Pinpoint the cell where the given text exists, returning its (x, y) midpoint coordinate. 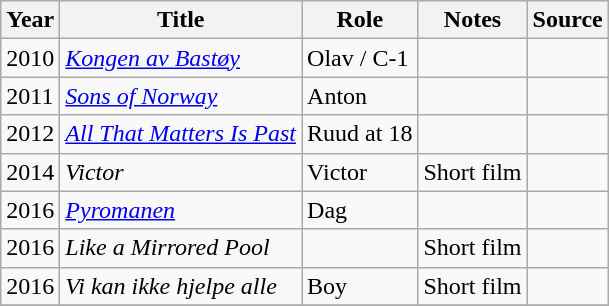
Anton (360, 96)
Vi kan ikke hjelpe alle (181, 286)
Boy (360, 286)
Year (30, 20)
2010 (30, 58)
Notes (472, 20)
2011 (30, 96)
Dag (360, 210)
Source (568, 20)
Like a Mirrored Pool (181, 248)
Olav / C-1 (360, 58)
Sons of Norway (181, 96)
All That Matters Is Past (181, 134)
Title (181, 20)
Role (360, 20)
Kongen av Bastøy (181, 58)
2014 (30, 172)
Pyromanen (181, 210)
Ruud at 18 (360, 134)
2012 (30, 134)
